Extract the (x, y) coordinate from the center of the cell holding the provided text.  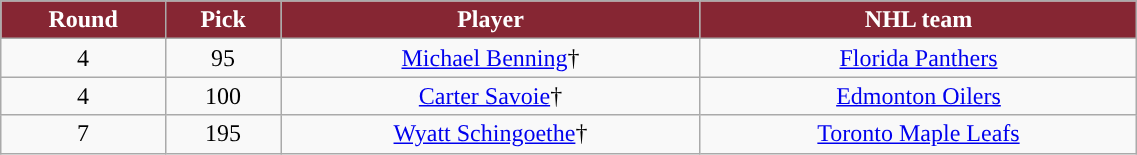
Round (84, 20)
Michael Benning† (490, 58)
Edmonton Oilers (918, 96)
Carter Savoie† (490, 96)
Toronto Maple Leafs (918, 134)
7 (84, 134)
Florida Panthers (918, 58)
Pick (222, 20)
95 (222, 58)
NHL team (918, 20)
Wyatt Schingoethe† (490, 134)
Player (490, 20)
195 (222, 134)
100 (222, 96)
